Return the [x, y] coordinate for the center point of the cell that contains the specified text.  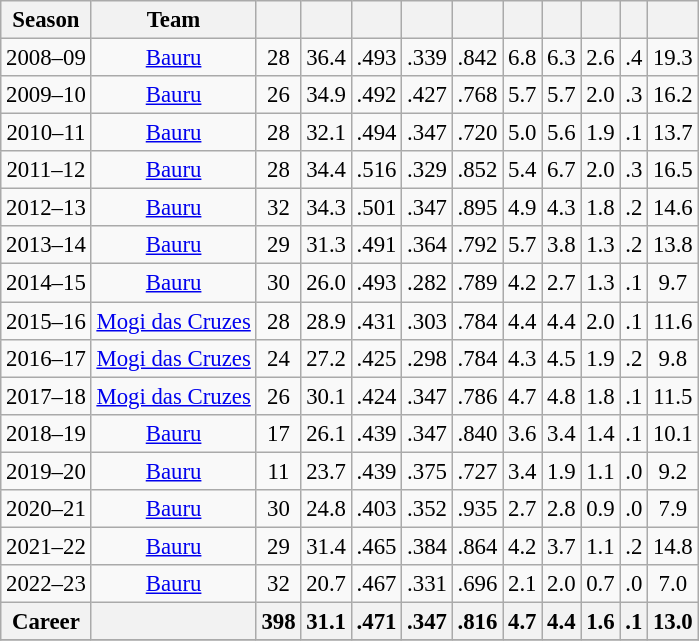
.492 [376, 95]
.431 [376, 321]
.840 [477, 433]
.501 [376, 208]
30.1 [326, 396]
14.6 [673, 208]
32.1 [326, 133]
2008–09 [46, 58]
.4 [634, 58]
11 [278, 471]
36.4 [326, 58]
6.3 [562, 58]
2.6 [600, 58]
17 [278, 433]
2.1 [522, 584]
2010–11 [46, 133]
.375 [427, 471]
2019–20 [46, 471]
31.3 [326, 245]
.727 [477, 471]
2020–21 [46, 509]
23.7 [326, 471]
2018–19 [46, 433]
13.0 [673, 621]
2015–16 [46, 321]
16.2 [673, 95]
0.7 [600, 584]
7.0 [673, 584]
2011–12 [46, 170]
2022–23 [46, 584]
.339 [427, 58]
3.6 [522, 433]
11.6 [673, 321]
2.8 [562, 509]
34.9 [326, 95]
19.3 [673, 58]
28.9 [326, 321]
14.8 [673, 546]
.331 [427, 584]
5.0 [522, 133]
.864 [477, 546]
9.2 [673, 471]
398 [278, 621]
.792 [477, 245]
9.7 [673, 283]
.786 [477, 396]
.364 [427, 245]
27.2 [326, 358]
.403 [376, 509]
.696 [477, 584]
13.8 [673, 245]
34.3 [326, 208]
.789 [477, 283]
.384 [427, 546]
2012–13 [46, 208]
7.9 [673, 509]
.491 [376, 245]
6.7 [562, 170]
4.9 [522, 208]
.852 [477, 170]
2013–14 [46, 245]
2021–22 [46, 546]
.425 [376, 358]
34.4 [326, 170]
24.8 [326, 509]
.720 [477, 133]
.303 [427, 321]
.816 [477, 621]
Team [174, 20]
.329 [427, 170]
.494 [376, 133]
1.4 [600, 433]
6.8 [522, 58]
.516 [376, 170]
.471 [376, 621]
11.5 [673, 396]
5.4 [522, 170]
.427 [427, 95]
4.5 [562, 358]
26.1 [326, 433]
.467 [376, 584]
5.6 [562, 133]
4.8 [562, 396]
.352 [427, 509]
.465 [376, 546]
.768 [477, 95]
Career [46, 621]
.282 [427, 283]
1.6 [600, 621]
10.1 [673, 433]
.424 [376, 396]
.895 [477, 208]
0.9 [600, 509]
24 [278, 358]
26.0 [326, 283]
9.8 [673, 358]
2017–18 [46, 396]
16.5 [673, 170]
.935 [477, 509]
.842 [477, 58]
2016–17 [46, 358]
31.4 [326, 546]
3.8 [562, 245]
.298 [427, 358]
Season [46, 20]
13.7 [673, 133]
2014–15 [46, 283]
20.7 [326, 584]
3.7 [562, 546]
31.1 [326, 621]
2009–10 [46, 95]
